Extract the (x, y) coordinate from the center of the cell holding the provided text.  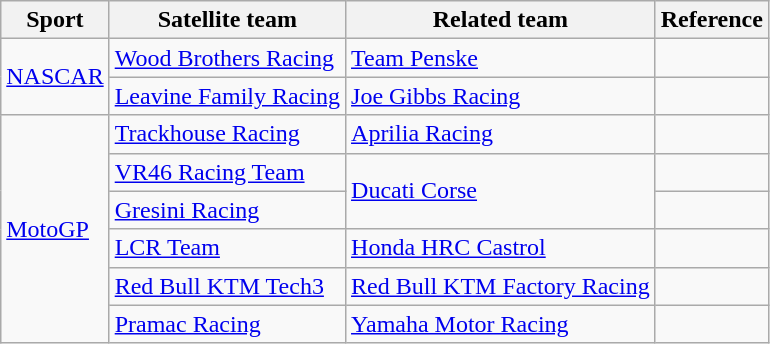
Honda HRC Castrol (501, 248)
Red Bull KTM Factory Racing (501, 286)
Yamaha Motor Racing (501, 324)
MotoGP (55, 229)
Red Bull KTM Tech3 (227, 286)
Sport (55, 20)
NASCAR (55, 77)
Pramac Racing (227, 324)
Related team (501, 20)
Leavine Family Racing (227, 96)
Wood Brothers Racing (227, 58)
Aprilia Racing (501, 134)
LCR Team (227, 248)
Joe Gibbs Racing (501, 96)
Satellite team (227, 20)
Team Penske (501, 58)
Ducati Corse (501, 191)
VR46 Racing Team (227, 172)
Trackhouse Racing (227, 134)
Gresini Racing (227, 210)
Reference (712, 20)
